Locate the cell with the specified text and output its (x, y) center coordinate. 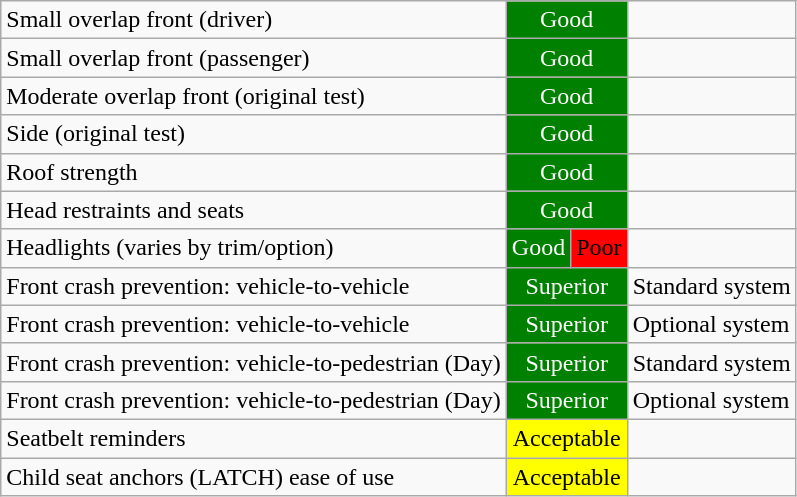
Child seat anchors (LATCH) ease of use (254, 477)
Headlights (varies by trim/option) (254, 248)
Seatbelt reminders (254, 438)
Small overlap front (passenger) (254, 58)
Small overlap front (driver) (254, 20)
Moderate overlap front (original test) (254, 96)
Roof strength (254, 172)
Side (original test) (254, 134)
Head restraints and seats (254, 210)
Poor (599, 248)
